Capture the cell that displays the provided text and extract its (X, Y) central coordinate. 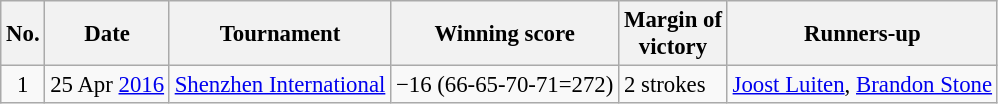
−16 (66-65-70-71=272) (505, 85)
Joost Luiten, Brandon Stone (862, 85)
1 (23, 85)
Runners-up (862, 34)
Tournament (280, 34)
Winning score (505, 34)
Shenzhen International (280, 85)
No. (23, 34)
Date (107, 34)
2 strokes (674, 85)
25 Apr 2016 (107, 85)
Margin ofvictory (674, 34)
